Scan for the cell matching the given text and deliver its [X, Y] coordinate at center. 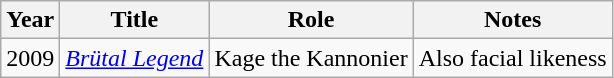
Brütal Legend [134, 58]
Title [134, 20]
Notes [512, 20]
Also facial likeness [512, 58]
2009 [30, 58]
Kage the Kannonier [311, 58]
Year [30, 20]
Role [311, 20]
